Pinpoint the cell where the given text exists, returning its (X, Y) midpoint coordinate. 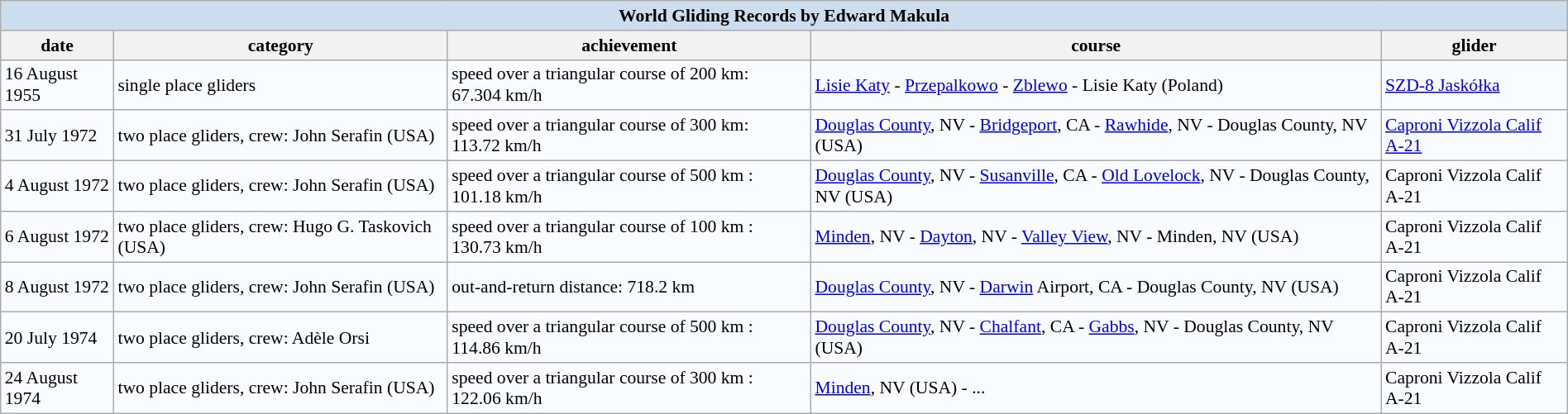
Minden, NV (USA) - ... (1096, 388)
Douglas County, NV - Darwin Airport, CA - Douglas County, NV (USA) (1096, 288)
Douglas County, NV - Chalfant, CA - Gabbs, NV - Douglas County, NV (USA) (1096, 337)
4 August 1972 (58, 187)
single place gliders (280, 84)
date (58, 45)
two place gliders, crew: Hugo G. Taskovich (USA) (280, 236)
category (280, 45)
SZD-8 Jaskółka (1474, 84)
Douglas County, NV - Bridgeport, CA - Rawhide, NV - Douglas County, NV (USA) (1096, 136)
Douglas County, NV - Susanville, CA - Old Lovelock, NV - Douglas County, NV (USA) (1096, 187)
speed over a triangular course of 300 km: 113.72 km/h (629, 136)
speed over a triangular course of 100 km : 130.73 km/h (629, 236)
speed over a triangular course of 200 km: 67.304 km/h (629, 84)
6 August 1972 (58, 236)
speed over a triangular course of 500 km : 114.86 km/h (629, 337)
8 August 1972 (58, 288)
out-and-return distance: 718.2 km (629, 288)
speed over a triangular course of 500 km : 101.18 km/h (629, 187)
Minden, NV - Dayton, NV - Valley View, NV - Minden, NV (USA) (1096, 236)
speed over a triangular course of 300 km : 122.06 km/h (629, 388)
24 August 1974 (58, 388)
31 July 1972 (58, 136)
course (1096, 45)
World Gliding Records by Edward Makula (784, 16)
two place gliders, crew: Adèle Orsi (280, 337)
achievement (629, 45)
20 July 1974 (58, 337)
glider (1474, 45)
16 August 1955 (58, 84)
Lisie Katy - Przepalkowo - Zblewo - Lisie Katy (Poland) (1096, 84)
